Identify which cell holds the provided text, then report its (x, y) central coordinate. 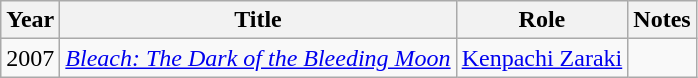
Bleach: The Dark of the Bleeding Moon (258, 58)
Year (30, 20)
Title (258, 20)
Role (542, 20)
Kenpachi Zaraki (542, 58)
2007 (30, 58)
Notes (662, 20)
